Return the (X, Y) coordinate for the center point of the cell that contains the specified text.  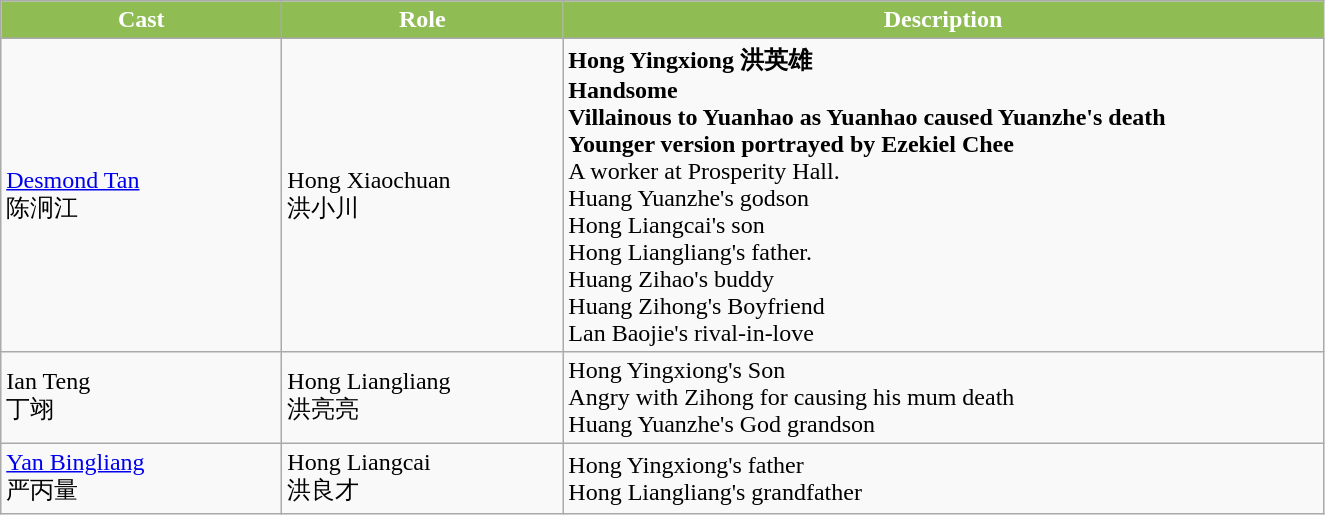
Description (943, 20)
Hong Yingxiong's Son Angry with Zihong for causing his mum death Huang Yuanzhe's God grandson (943, 397)
Yan Bingliang 严丙量 (142, 478)
Hong Liangcai 洪良才 (422, 478)
Cast (142, 20)
Ian Teng 丁翊 (142, 397)
Hong Xiaochuan 洪小川 (422, 196)
Hong Yingxiong's father Hong Liangliang's grandfather (943, 478)
Desmond Tan 陈泂江 (142, 196)
Hong Liangliang 洪亮亮 (422, 397)
Role (422, 20)
